Determine the (x, y) coordinate at the center of the cell enclosing the given text.  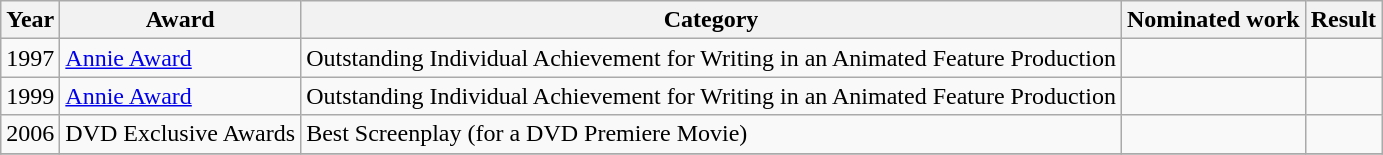
Nominated work (1213, 20)
Award (180, 20)
1997 (30, 58)
Result (1343, 20)
Year (30, 20)
Category (712, 20)
1999 (30, 96)
2006 (30, 134)
Best Screenplay (for a DVD Premiere Movie) (712, 134)
DVD Exclusive Awards (180, 134)
